Identify which cell holds the provided text, then report its [X, Y] central coordinate. 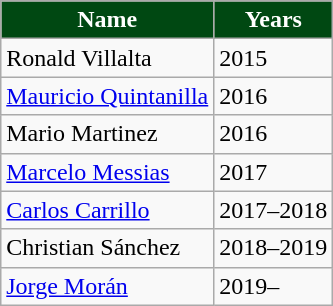
Name [108, 20]
Christian Sánchez [108, 248]
Jorge Morán [108, 286]
Marcelo Messias [108, 172]
2018–2019 [274, 248]
2017–2018 [274, 210]
2019– [274, 286]
Mauricio Quintanilla [108, 96]
Carlos Carrillo [108, 210]
2017 [274, 172]
Mario Martinez [108, 134]
Years [274, 20]
Ronald Villalta [108, 58]
2015 [274, 58]
